Identify which cell holds the provided text, then report its [x, y] central coordinate. 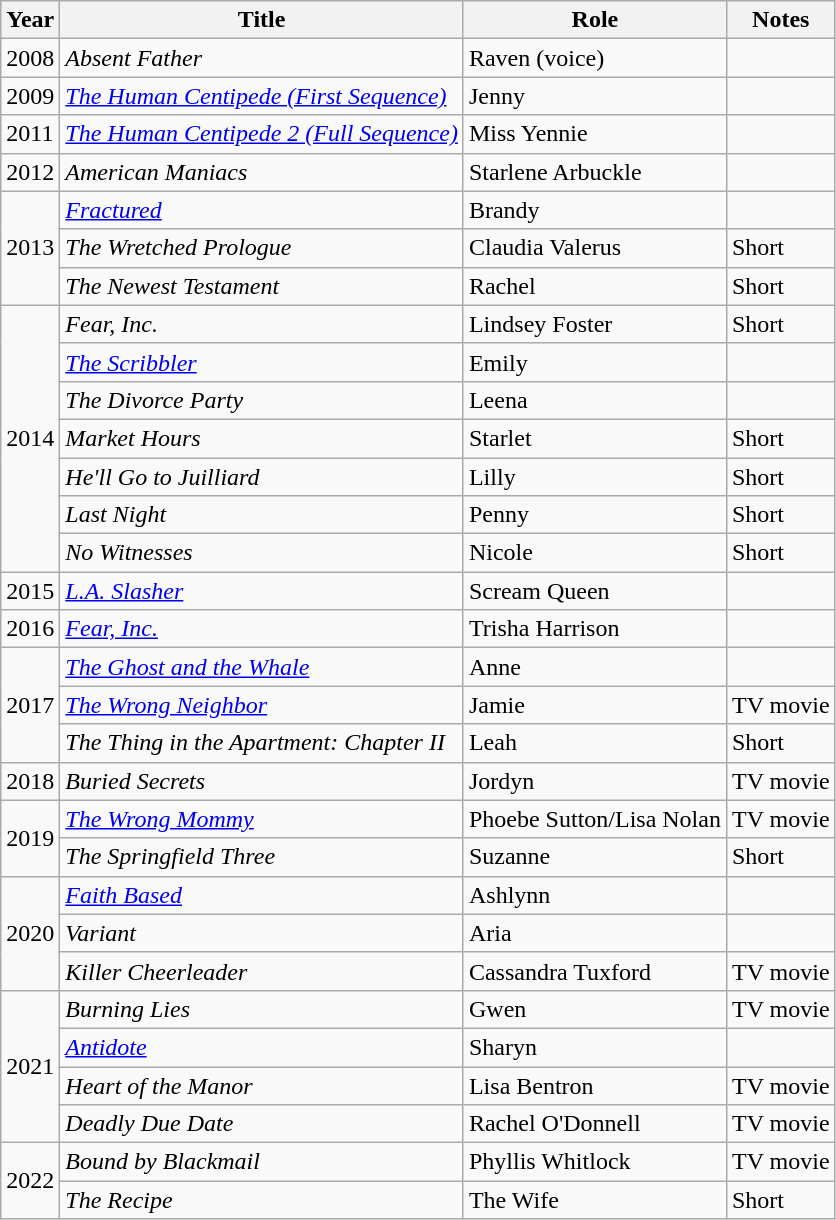
Variant [262, 933]
Trisha Harrison [594, 629]
Claudia Valerus [594, 248]
Notes [780, 20]
Phyllis Whitlock [594, 1162]
Jenny [594, 96]
Penny [594, 515]
Brandy [594, 210]
2020 [30, 933]
Last Night [262, 515]
2015 [30, 591]
Suzanne [594, 857]
Jamie [594, 705]
The Human Centipede (First Sequence) [262, 96]
Miss Yennie [594, 134]
Starlet [594, 438]
The Wretched Prologue [262, 248]
American Maniacs [262, 172]
The Recipe [262, 1200]
Rachel O'Donnell [594, 1124]
Rachel [594, 286]
Absent Father [262, 58]
Year [30, 20]
Gwen [594, 1009]
2018 [30, 781]
Starlene Arbuckle [594, 172]
The Wrong Neighbor [262, 705]
Antidote [262, 1047]
Scream Queen [594, 591]
The Wife [594, 1200]
No Witnesses [262, 553]
Ashlynn [594, 895]
Market Hours [262, 438]
Aria [594, 933]
2021 [30, 1066]
Lindsey Foster [594, 324]
Anne [594, 667]
Raven (voice) [594, 58]
2011 [30, 134]
2008 [30, 58]
Heart of the Manor [262, 1085]
Cassandra Tuxford [594, 971]
Burning Lies [262, 1009]
The Divorce Party [262, 400]
2022 [30, 1181]
2013 [30, 248]
2019 [30, 838]
The Scribbler [262, 362]
Phoebe Sutton/Lisa Nolan [594, 819]
Fractured [262, 210]
He'll Go to Juilliard [262, 477]
2012 [30, 172]
The Wrong Mommy [262, 819]
Emily [594, 362]
The Human Centipede 2 (Full Sequence) [262, 134]
Faith Based [262, 895]
Title [262, 20]
Sharyn [594, 1047]
The Thing in the Apartment: Chapter II [262, 743]
Buried Secrets [262, 781]
Lilly [594, 477]
2016 [30, 629]
Deadly Due Date [262, 1124]
2009 [30, 96]
The Springfield Three [262, 857]
2014 [30, 438]
Leah [594, 743]
Killer Cheerleader [262, 971]
Jordyn [594, 781]
Bound by Blackmail [262, 1162]
Role [594, 20]
L.A. Slasher [262, 591]
Lisa Bentron [594, 1085]
2017 [30, 705]
The Ghost and the Whale [262, 667]
The Newest Testament [262, 286]
Leena [594, 400]
Nicole [594, 553]
